Output the [X, Y] coordinate of the center of the cell containing the given text.  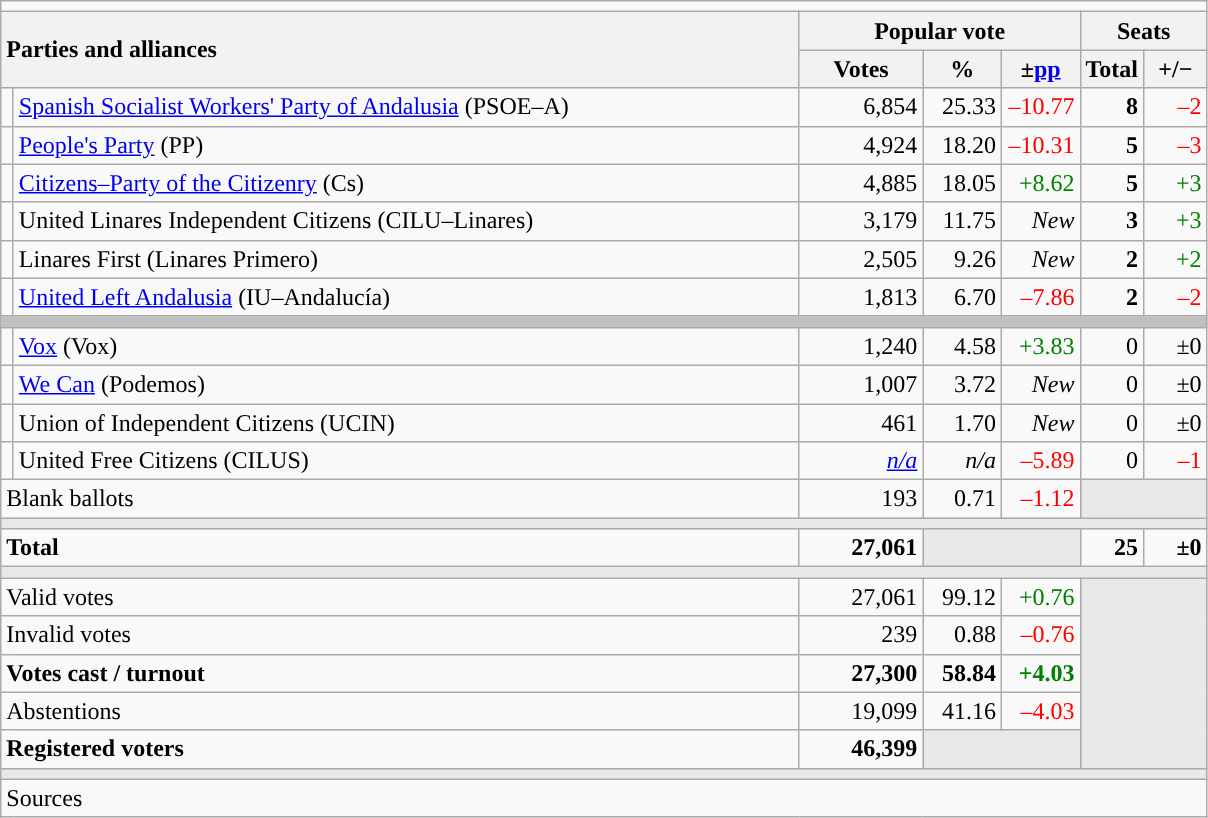
0.71 [962, 499]
+8.62 [1040, 183]
–0.76 [1040, 635]
–3 [1176, 145]
11.75 [962, 221]
+0.76 [1040, 597]
United Left Andalusia (IU–Andalucía) [406, 297]
–1 [1176, 461]
1,007 [861, 384]
19,099 [861, 711]
8 [1112, 107]
±pp [1040, 69]
Registered voters [400, 749]
People's Party (PP) [406, 145]
1.70 [962, 423]
–10.31 [1040, 145]
Abstentions [400, 711]
46,399 [861, 749]
4.58 [962, 346]
Popular vote [940, 31]
58.84 [962, 673]
+4.03 [1040, 673]
3,179 [861, 221]
Parties and alliances [400, 50]
Vox (Vox) [406, 346]
–4.03 [1040, 711]
3.72 [962, 384]
Votes cast / turnout [400, 673]
25 [1112, 548]
–7.86 [1040, 297]
Union of Independent Citizens (UCIN) [406, 423]
We Can (Podemos) [406, 384]
+2 [1176, 259]
193 [861, 499]
18.20 [962, 145]
Invalid votes [400, 635]
Sources [604, 798]
4,885 [861, 183]
Spanish Socialist Workers' Party of Andalusia (PSOE–A) [406, 107]
6.70 [962, 297]
6,854 [861, 107]
1,240 [861, 346]
–5.89 [1040, 461]
461 [861, 423]
3 [1112, 221]
0.88 [962, 635]
United Free Citizens (CILUS) [406, 461]
1,813 [861, 297]
United Linares Independent Citizens (CILU–Linares) [406, 221]
+/− [1176, 69]
Valid votes [400, 597]
Blank ballots [400, 499]
Votes [861, 69]
239 [861, 635]
27,300 [861, 673]
–10.77 [1040, 107]
4,924 [861, 145]
9.26 [962, 259]
Citizens–Party of the Citizenry (Cs) [406, 183]
–1.12 [1040, 499]
Seats [1144, 31]
41.16 [962, 711]
25.33 [962, 107]
Linares First (Linares Primero) [406, 259]
% [962, 69]
99.12 [962, 597]
+3.83 [1040, 346]
18.05 [962, 183]
2,505 [861, 259]
